Extract the [X, Y] coordinate from the center of the cell holding the provided text.  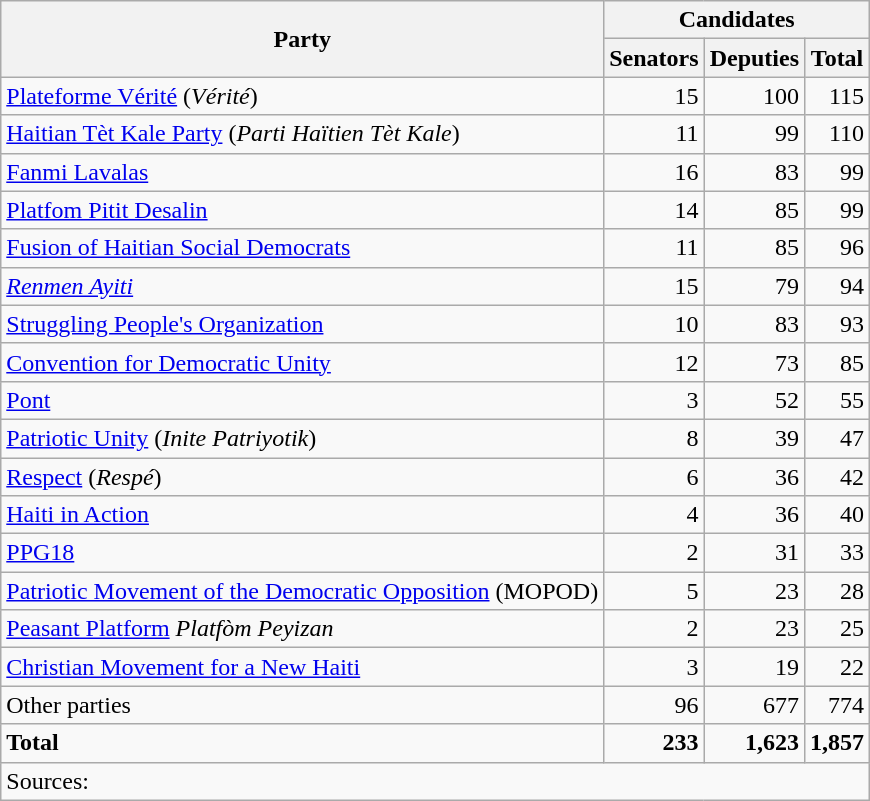
Sources: [436, 781]
42 [838, 477]
115 [838, 96]
233 [654, 743]
12 [654, 362]
14 [654, 210]
6 [654, 477]
16 [654, 172]
4 [654, 515]
PPG18 [302, 553]
22 [838, 667]
Patriotic Movement of the Democratic Opposition (MOPOD) [302, 591]
5 [654, 591]
Patriotic Unity (Inite Patriyotik) [302, 438]
52 [754, 400]
28 [838, 591]
Fusion of Haitian Social Democrats [302, 248]
Renmen Ayiti [302, 286]
Senators [654, 58]
Pont [302, 400]
Fanmi Lavalas [302, 172]
Haiti in Action [302, 515]
39 [754, 438]
677 [754, 705]
25 [838, 629]
93 [838, 324]
Plateforme Vérité (Vérité) [302, 96]
19 [754, 667]
Candidates [737, 20]
1,623 [754, 743]
73 [754, 362]
100 [754, 96]
94 [838, 286]
774 [838, 705]
Christian Movement for a New Haiti [302, 667]
Deputies [754, 58]
110 [838, 134]
40 [838, 515]
Peasant Platform Platfòm Peyizan [302, 629]
Haitian Tèt Kale Party (Parti Haïtien Tèt Kale) [302, 134]
Convention for Democratic Unity [302, 362]
Respect (Respé) [302, 477]
47 [838, 438]
Struggling People's Organization [302, 324]
1,857 [838, 743]
31 [754, 553]
8 [654, 438]
33 [838, 553]
Platfom Pitit Desalin [302, 210]
Other parties [302, 705]
55 [838, 400]
79 [754, 286]
10 [654, 324]
Party [302, 39]
